Pinpoint the cell where the given text exists, returning its [x, y] midpoint coordinate. 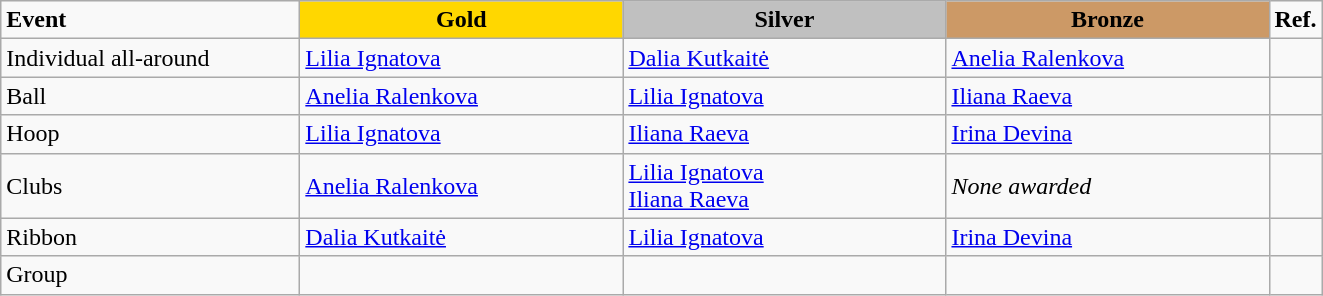
Clubs [150, 186]
Event [150, 20]
Individual all-around [150, 58]
Ball [150, 96]
Gold [462, 20]
Hoop [150, 134]
Lilia Ignatova Iliana Raeva [784, 186]
Ribbon [150, 237]
Silver [784, 20]
Bronze [1108, 20]
Group [150, 275]
None awarded [1108, 186]
Ref. [1296, 20]
